Find where the given text appears and provide that cell's center as (X, Y) coordinate. 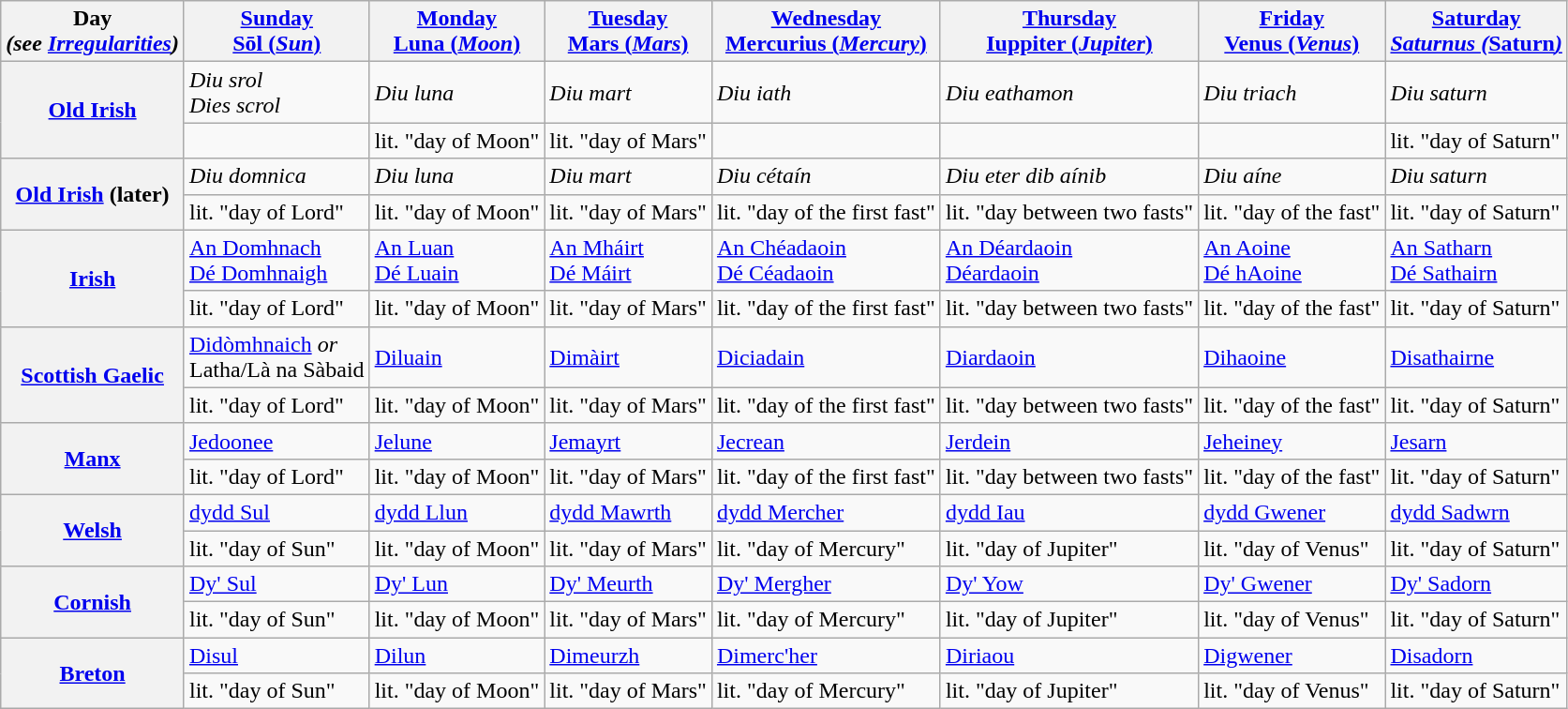
Dy' Gwener (1292, 584)
dydd Llun (457, 512)
Irish (93, 278)
Jeheiney (1292, 441)
Dimerc'her (826, 656)
An Déardaoin Déardaoin (1068, 261)
Diu domnica (276, 176)
SaturdaySaturnus (Saturn) (1476, 32)
An Domhnach Dé Domhnaigh (276, 261)
Jemayrt (628, 441)
dydd Mawrth (628, 512)
Dihaoine (1292, 356)
Dy' Yow (1068, 584)
Manx (93, 459)
ThursdayIuppiter (Jupiter) (1068, 32)
Scottish Gaelic (93, 375)
Jedoonee (276, 441)
Old Irish (93, 111)
TuesdayMars (Mars) (628, 32)
Diu eathamon (1068, 92)
Dilun (457, 656)
Jecrean (826, 441)
Diciadain (826, 356)
Disadorn (1476, 656)
dydd Gwener (1292, 512)
Diriaou (1068, 656)
Dy' Sadorn (1476, 584)
Diu srolDies scrol (276, 92)
Jerdein (1068, 441)
An MháirtDé Máirt (628, 261)
dydd Sul (276, 512)
An SatharnDé Sathairn (1476, 261)
dydd Mercher (826, 512)
An Aoine Dé hAoine (1292, 261)
Jesarn (1476, 441)
Dimàirt (628, 356)
Day(see Irregularities) (93, 32)
Diu iath (826, 92)
Diu triach (1292, 92)
Diu cétaín (826, 176)
MondayLuna (Moon) (457, 32)
Diardaoin (1068, 356)
Diu aíne (1292, 176)
Welsh (93, 530)
Disul (276, 656)
Didòmhnaich orLatha/Là na Sàbaid (276, 356)
An Chéadaoin Dé Céadaoin (826, 261)
Dy' Meurth (628, 584)
Old Irish (later) (93, 194)
Jelune (457, 441)
An LuanDé Luain (457, 261)
Diluain (457, 356)
Dy' Lun (457, 584)
WednesdayMercurius (Mercury) (826, 32)
Breton (93, 673)
FridayVenus (Venus) (1292, 32)
Diu eter dib aínib (1068, 176)
Digwener (1292, 656)
dydd Iau (1068, 512)
Cornish (93, 602)
Disathairne (1476, 356)
SundaySōl (Sun) (276, 32)
dydd Sadwrn (1476, 512)
Dy' Sul (276, 584)
Dimeurzh (628, 656)
Dy' Mergher (826, 584)
